Determine the [X, Y] coordinate at the center of the cell enclosing the given text.  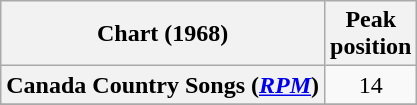
Peak position [371, 34]
Canada Country Songs (RPM) [163, 85]
Chart (1968) [163, 34]
14 [371, 85]
